Capture the cell that displays the provided text and extract its (X, Y) central coordinate. 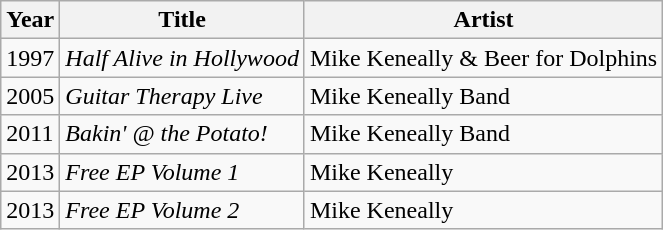
Mike Keneally & Beer for Dolphins (483, 58)
1997 (30, 58)
Title (182, 20)
Artist (483, 20)
2011 (30, 134)
Free EP Volume 2 (182, 210)
Year (30, 20)
Free EP Volume 1 (182, 172)
Half Alive in Hollywood (182, 58)
Guitar Therapy Live (182, 96)
Bakin' @ the Potato! (182, 134)
2005 (30, 96)
